Detect which cell encompasses the target text, then output its (x, y) center coordinate. 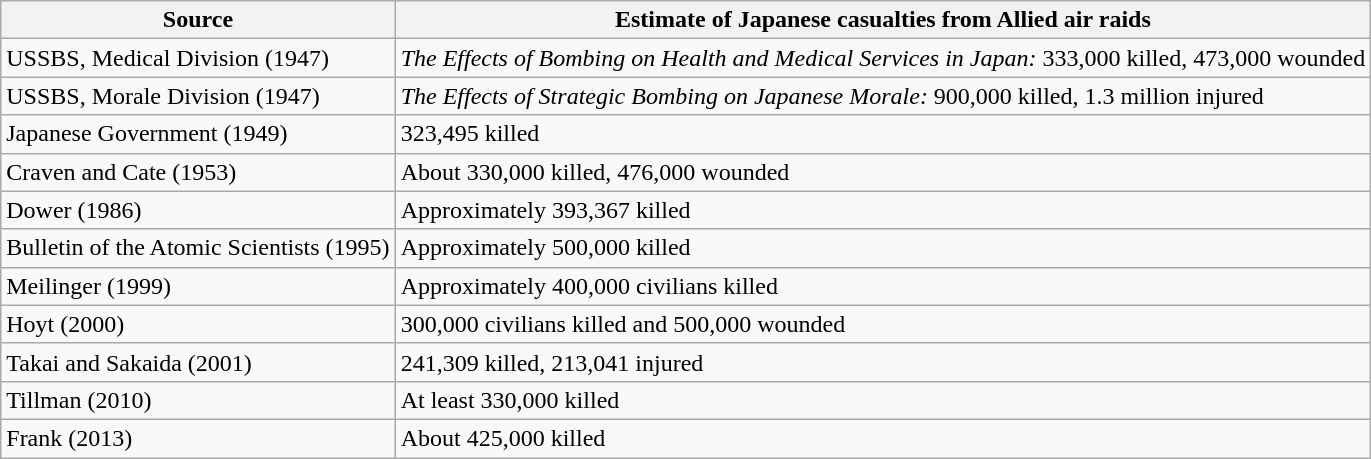
Meilinger (1999) (198, 286)
Approximately 400,000 civilians killed (883, 286)
About 330,000 killed, 476,000 wounded (883, 172)
Frank (2013) (198, 438)
Approximately 500,000 killed (883, 248)
Estimate of Japanese casualties from Allied air raids (883, 20)
Bulletin of the Atomic Scientists (1995) (198, 248)
Dower (1986) (198, 210)
300,000 civilians killed and 500,000 wounded (883, 324)
323,495 killed (883, 134)
Hoyt (2000) (198, 324)
Takai and Sakaida (2001) (198, 362)
241,309 killed, 213,041 injured (883, 362)
The Effects of Bombing on Health and Medical Services in Japan: 333,000 killed, 473,000 wounded (883, 58)
Craven and Cate (1953) (198, 172)
At least 330,000 killed (883, 400)
Japanese Government (1949) (198, 134)
About 425,000 killed (883, 438)
The Effects of Strategic Bombing on Japanese Morale: 900,000 killed, 1.3 million injured (883, 96)
Tillman (2010) (198, 400)
Approximately 393,367 killed (883, 210)
USSBS, Medical Division (1947) (198, 58)
USSBS, Morale Division (1947) (198, 96)
Source (198, 20)
